Capture the cell that displays the provided text and extract its [X, Y] central coordinate. 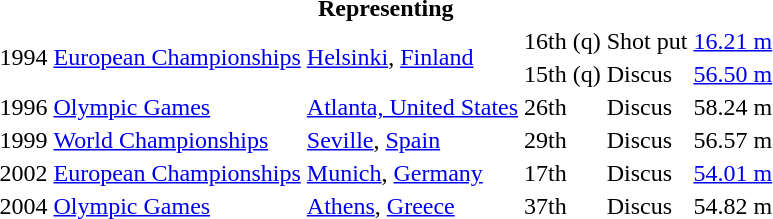
26th [563, 107]
Atlanta, United States [412, 107]
Helsinki, Finland [412, 58]
World Championships [177, 140]
16th (q) [563, 41]
Shot put [647, 41]
17th [563, 173]
Munich, Germany [412, 173]
Seville, Spain [412, 140]
15th (q) [563, 74]
Olympic Games [177, 107]
29th [563, 140]
